Scan for the cell matching the given text and deliver its [X, Y] coordinate at center. 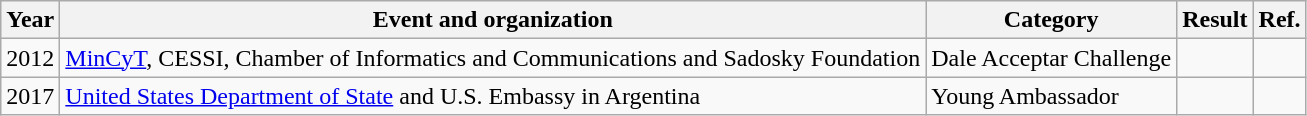
Category [1052, 20]
United States Department of State and U.S. Embassy in Argentina [493, 96]
Ref. [1280, 20]
Event and organization [493, 20]
2012 [30, 58]
2017 [30, 96]
MinCyT, CESSI, Chamber of Informatics and Communications and Sadosky Foundation [493, 58]
Dale Acceptar Challenge [1052, 58]
Result [1215, 20]
Young Ambassador [1052, 96]
Year [30, 20]
